Capture the cell that displays the provided text and extract its (X, Y) central coordinate. 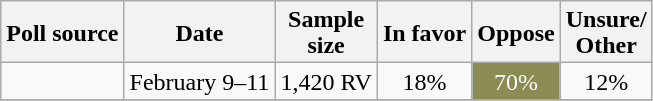
Oppose (516, 32)
Poll source (62, 32)
Date (200, 32)
18% (424, 82)
Samplesize (326, 32)
In favor (424, 32)
1,420 RV (326, 82)
Unsure/Other (606, 32)
70% (516, 82)
February 9–11 (200, 82)
12% (606, 82)
